Find where the given text appears and provide that cell's center as (X, Y) coordinate. 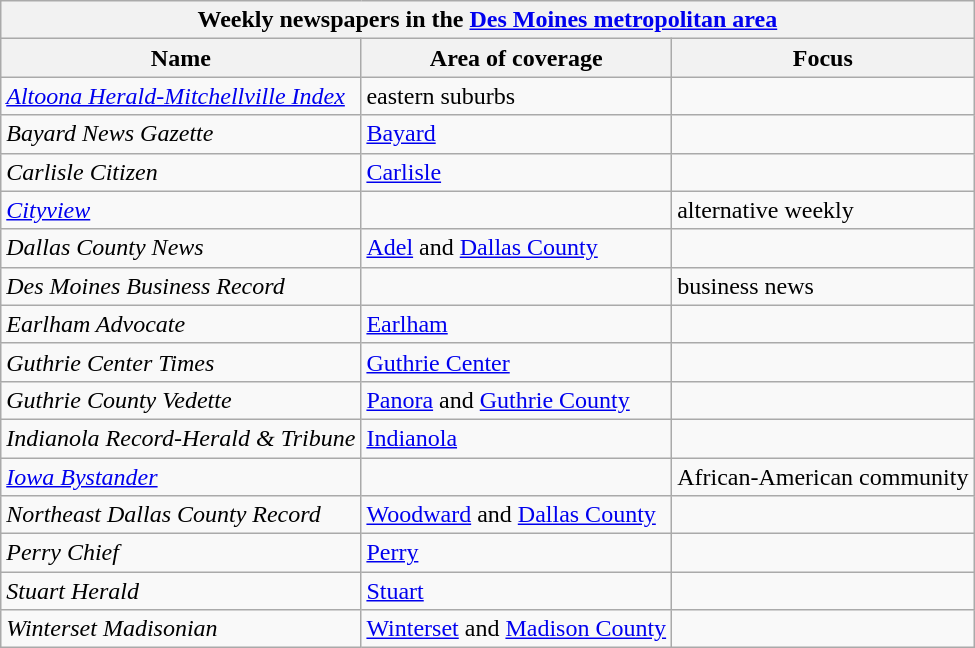
Panora and Guthrie County (516, 400)
Iowa Bystander (181, 477)
Northeast Dallas County Record (181, 515)
Winterset Madisonian (181, 629)
Indianola Record-Herald & Tribune (181, 438)
Earlham (516, 324)
Des Moines Business Record (181, 286)
Perry Chief (181, 553)
Weekly newspapers in the Des Moines metropolitan area (488, 20)
Bayard (516, 134)
Winterset and Madison County (516, 629)
Cityview (181, 210)
alternative weekly (823, 210)
Altoona Herald-Mitchellville Index (181, 96)
Stuart Herald (181, 591)
Bayard News Gazette (181, 134)
eastern suburbs (516, 96)
Earlham Advocate (181, 324)
Name (181, 58)
Indianola (516, 438)
Stuart (516, 591)
Dallas County News (181, 248)
Carlisle (516, 172)
Guthrie Center (516, 362)
Guthrie County Vedette (181, 400)
Woodward and Dallas County (516, 515)
Focus (823, 58)
business news (823, 286)
Carlisle Citizen (181, 172)
Guthrie Center Times (181, 362)
Adel and Dallas County (516, 248)
Perry (516, 553)
Area of coverage (516, 58)
African-American community (823, 477)
